Search for the cell housing the specified text and yield its [X, Y] center coordinate. 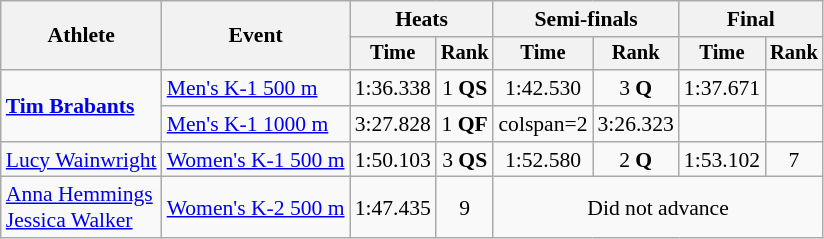
1:52.580 [542, 160]
1:42.530 [542, 88]
1 QF [465, 124]
Lucy Wainwright [82, 160]
Men's K-1 500 m [256, 88]
3 QS [465, 160]
Women's K-1 500 m [256, 160]
Anna Hemmings Jessica Walker [82, 208]
1:36.338 [393, 88]
Final [751, 19]
1:47.435 [393, 208]
Men's K-1 1000 m [256, 124]
9 [465, 208]
Athlete [82, 36]
Semi-finals [586, 19]
colspan=2 [542, 124]
3 Q [635, 88]
1:50.103 [393, 160]
7 [794, 160]
Women's K-2 500 m [256, 208]
3:26.323 [635, 124]
Event [256, 36]
Heats [422, 19]
3:27.828 [393, 124]
1:53.102 [722, 160]
2 Q [635, 160]
Did not advance [658, 208]
Tim Brabants [82, 106]
1:37.671 [722, 88]
1 QS [465, 88]
